From the cell containing the given text, extract its center point as [X, Y] coordinate. 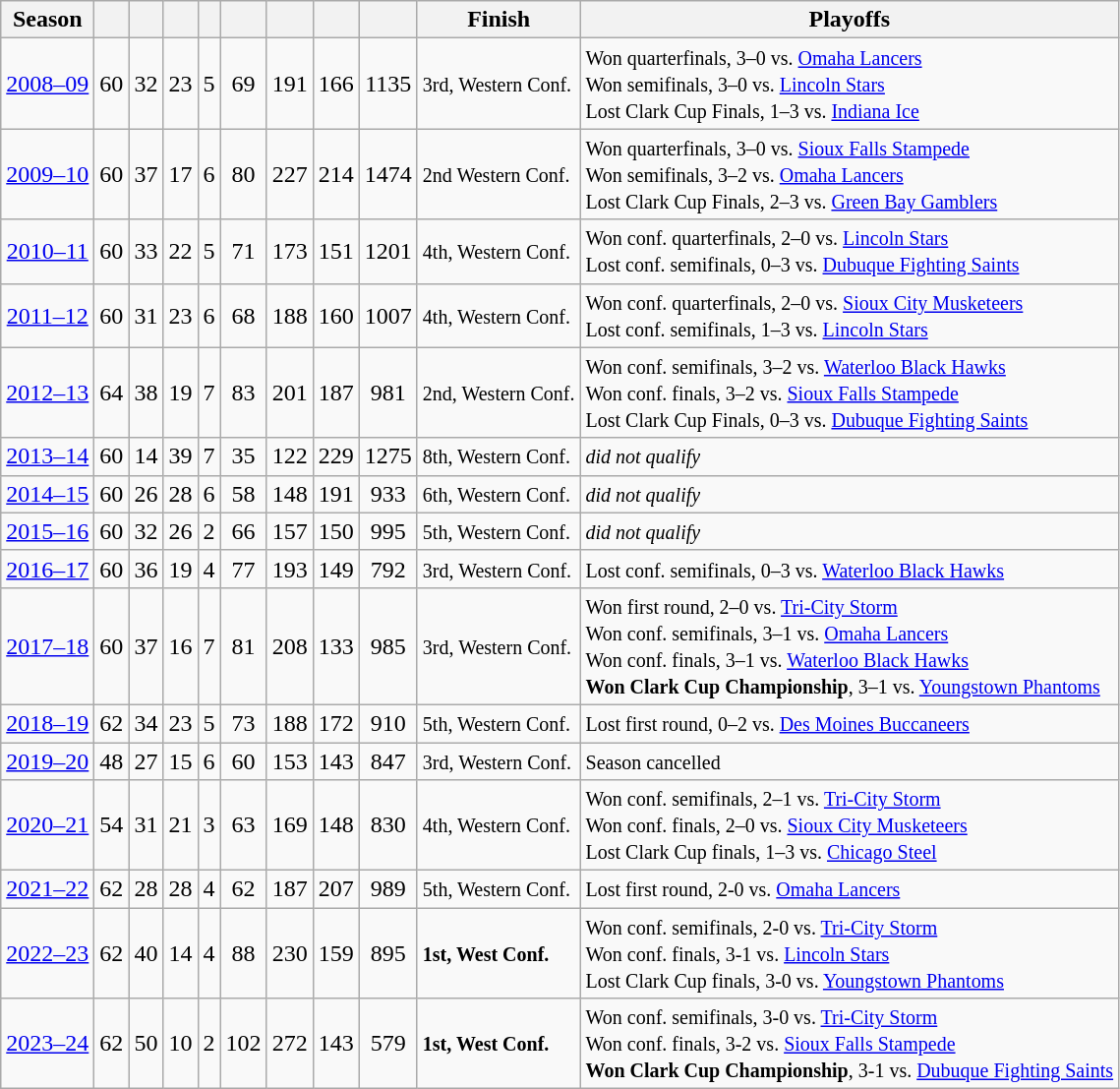
58 [244, 494]
830 [387, 825]
71 [244, 252]
2016–17 [47, 569]
133 [336, 645]
229 [336, 456]
48 [112, 760]
169 [289, 825]
38 [146, 393]
17 [181, 174]
54 [112, 825]
150 [336, 531]
63 [244, 825]
933 [387, 494]
895 [387, 953]
1201 [387, 252]
2011–12 [47, 315]
6th, Western Conf. [499, 494]
88 [244, 953]
2nd, Western Conf. [499, 393]
153 [289, 760]
208 [289, 645]
35 [244, 456]
81 [244, 645]
2010–11 [47, 252]
102 [244, 1044]
80 [244, 174]
981 [387, 393]
985 [387, 645]
201 [289, 393]
22 [181, 252]
1474 [387, 174]
2022–23 [47, 953]
Won conf. semifinals, 3-0 vs. Tri-City StormWon conf. finals, 3-2 vs. Sioux Falls StampedeWon Clark Cup Championship, 3-1 vs. Dubuque Fighting Saints [850, 1044]
149 [336, 569]
8th, Western Conf. [499, 456]
579 [387, 1044]
Lost first round, 0–2 vs. Des Moines Buccaneers [850, 723]
2020–21 [47, 825]
Won conf. semifinals, 2–1 vs. Tri-City StormWon conf. finals, 2–0 vs. Sioux City MusketeersLost Clark Cup finals, 1–3 vs. Chicago Steel [850, 825]
Season cancelled [850, 760]
50 [146, 1044]
1275 [387, 456]
64 [112, 393]
230 [289, 953]
69 [244, 84]
Playoffs [850, 20]
Won conf. semifinals, 2-0 vs. Tri-City StormWon conf. finals, 3-1 vs. Lincoln StarsLost Clark Cup finals, 3-0 vs. Youngstown Phantoms [850, 953]
21 [181, 825]
2013–14 [47, 456]
Won conf. quarterfinals, 2–0 vs. Sioux City MusketeersLost conf. semifinals, 1–3 vs. Lincoln Stars [850, 315]
1135 [387, 84]
1007 [387, 315]
Season [47, 20]
Won quarterfinals, 3–0 vs. Sioux Falls StampedeWon semifinals, 3–2 vs. Omaha LancersLost Clark Cup Finals, 2–3 vs. Green Bay Gamblers [850, 174]
15 [181, 760]
227 [289, 174]
Won quarterfinals, 3–0 vs. Omaha LancersWon semifinals, 3–0 vs. Lincoln StarsLost Clark Cup Finals, 1–3 vs. Indiana Ice [850, 84]
Won conf. quarterfinals, 2–0 vs. Lincoln StarsLost conf. semifinals, 0–3 vs. Dubuque Fighting Saints [850, 252]
10 [181, 1044]
2021–22 [47, 889]
34 [146, 723]
2017–18 [47, 645]
2015–16 [47, 531]
989 [387, 889]
36 [146, 569]
160 [336, 315]
3 [208, 825]
2014–15 [47, 494]
995 [387, 531]
33 [146, 252]
151 [336, 252]
2019–20 [47, 760]
39 [181, 456]
207 [336, 889]
2nd Western Conf. [499, 174]
792 [387, 569]
166 [336, 84]
272 [289, 1044]
73 [244, 723]
66 [244, 531]
910 [387, 723]
173 [289, 252]
193 [289, 569]
Lost conf. semifinals, 0–3 vs. Waterloo Black Hawks [850, 569]
2012–13 [47, 393]
77 [244, 569]
Finish [499, 20]
2023–24 [47, 1044]
68 [244, 315]
2018–19 [47, 723]
157 [289, 531]
Lost first round, 2-0 vs. Omaha Lancers [850, 889]
172 [336, 723]
122 [289, 456]
159 [336, 953]
2008–09 [47, 84]
2009–10 [47, 174]
40 [146, 953]
214 [336, 174]
847 [387, 760]
16 [181, 645]
83 [244, 393]
27 [146, 760]
